Return the (x, y) coordinate for the center point of the cell that contains the specified text.  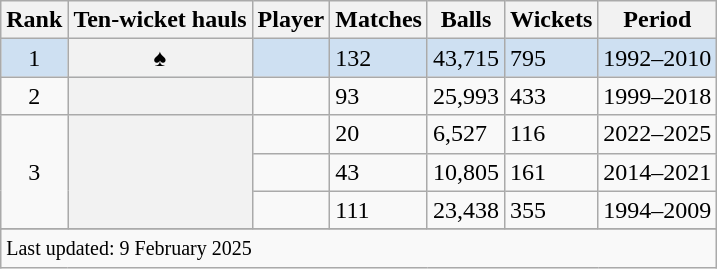
116 (552, 134)
161 (552, 172)
Rank (34, 20)
43 (379, 172)
111 (379, 210)
43,715 (466, 58)
Balls (466, 20)
132 (379, 58)
2022–2025 (658, 134)
3 (34, 172)
Matches (379, 20)
2 (34, 96)
Wickets (552, 20)
23,438 (466, 210)
2014–2021 (658, 172)
25,993 (466, 96)
1 (34, 58)
Player (291, 20)
10,805 (466, 172)
20 (379, 134)
1994–2009 (658, 210)
Ten-wicket hauls (160, 20)
93 (379, 96)
433 (552, 96)
Period (658, 20)
6,527 (466, 134)
795 (552, 58)
1999–2018 (658, 96)
1992–2010 (658, 58)
355 (552, 210)
Last updated: 9 February 2025 (359, 248)
♠ (160, 58)
